Pinpoint the cell where the given text exists, returning its [X, Y] midpoint coordinate. 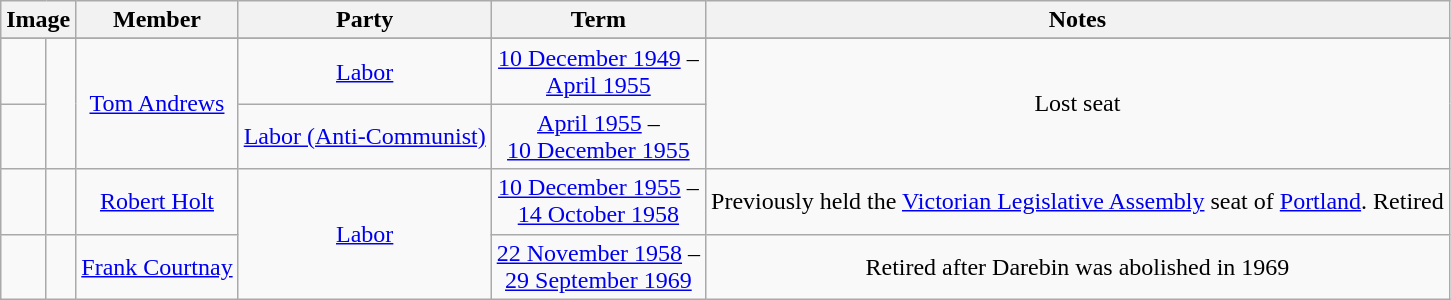
Term [598, 20]
10 December 1949 –April 1955 [598, 72]
Member [157, 20]
Robert Holt [157, 202]
Notes [1078, 20]
22 November 1958 –29 September 1969 [598, 266]
Party [364, 20]
Previously held the Victorian Legislative Assembly seat of Portland. Retired [1078, 202]
Labor (Anti-Communist) [364, 136]
Image [38, 20]
10 December 1955 –14 October 1958 [598, 202]
Lost seat [1078, 104]
Tom Andrews [157, 104]
Retired after Darebin was abolished in 1969 [1078, 266]
Frank Courtnay [157, 266]
April 1955 –10 December 1955 [598, 136]
